Locate the cell with the specified text and output its [X, Y] center coordinate. 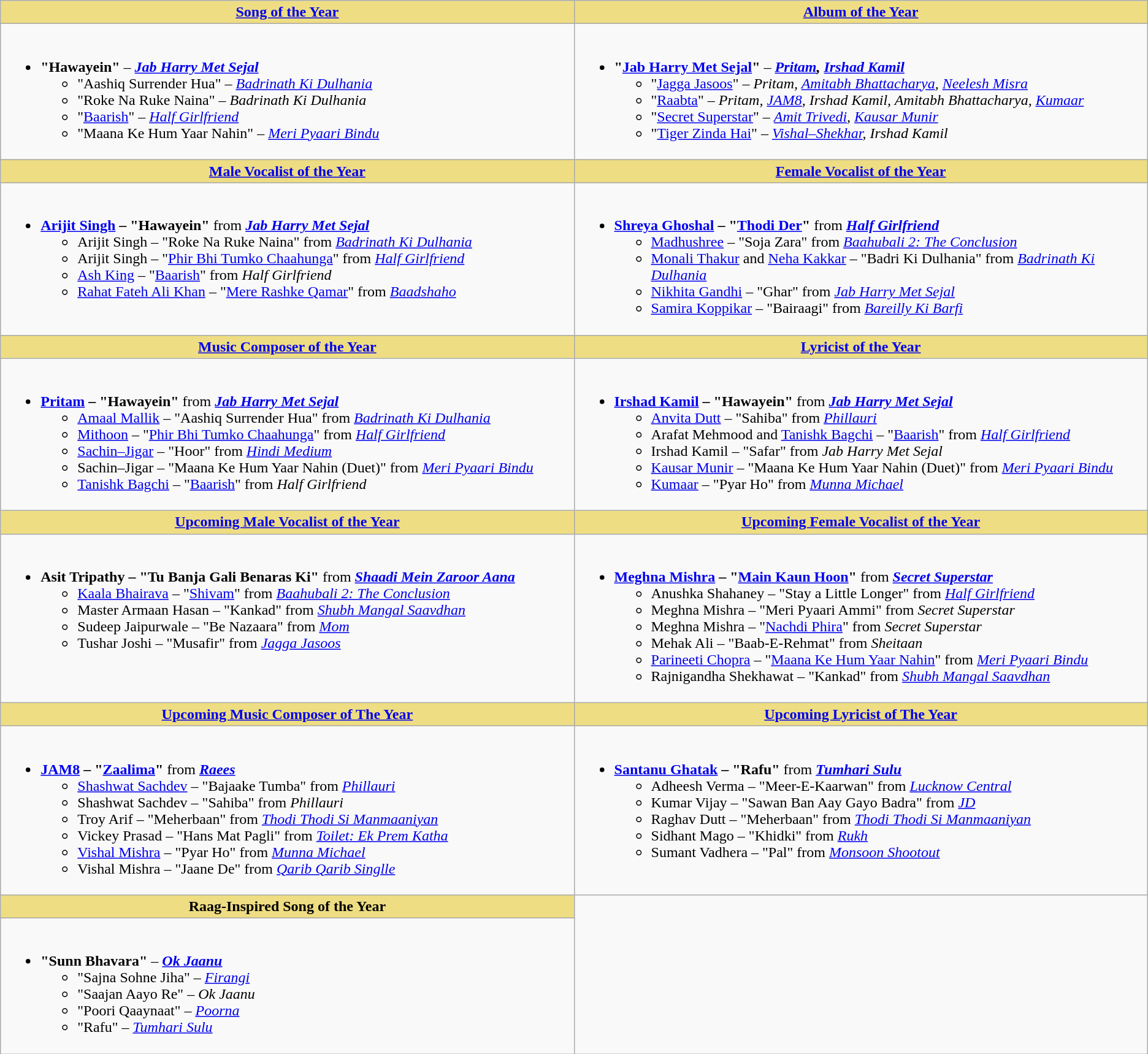
Male Vocalist of the Year [287, 171]
"Sunn Bhavara" – Ok Jaanu"Sajna Sohne Jiha" – Firangi"Saajan Aayo Re" – Ok Jaanu"Poori Qaaynaat" – Poorna"Rafu" – Tumhari Sulu [287, 985]
Upcoming Female Vocalist of the Year [861, 522]
Raag-Inspired Song of the Year [287, 906]
Music Composer of the Year [287, 347]
Lyricist of the Year [861, 347]
Upcoming Male Vocalist of the Year [287, 522]
Song of the Year [287, 12]
Female Vocalist of the Year [861, 171]
Album of the Year [861, 12]
Upcoming Lyricist of The Year [861, 714]
Upcoming Music Composer of The Year [287, 714]
